Return the (x, y) coordinate for the center point of the cell that contains the specified text.  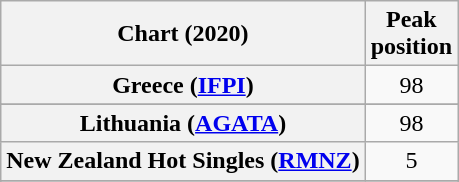
New Zealand Hot Singles (RMNZ) (183, 161)
Lithuania (AGATA) (183, 123)
Peakposition (411, 34)
Chart (2020) (183, 34)
Greece (IFPI) (183, 85)
5 (411, 161)
